Locate the cell with the specified text and output its [X, Y] center coordinate. 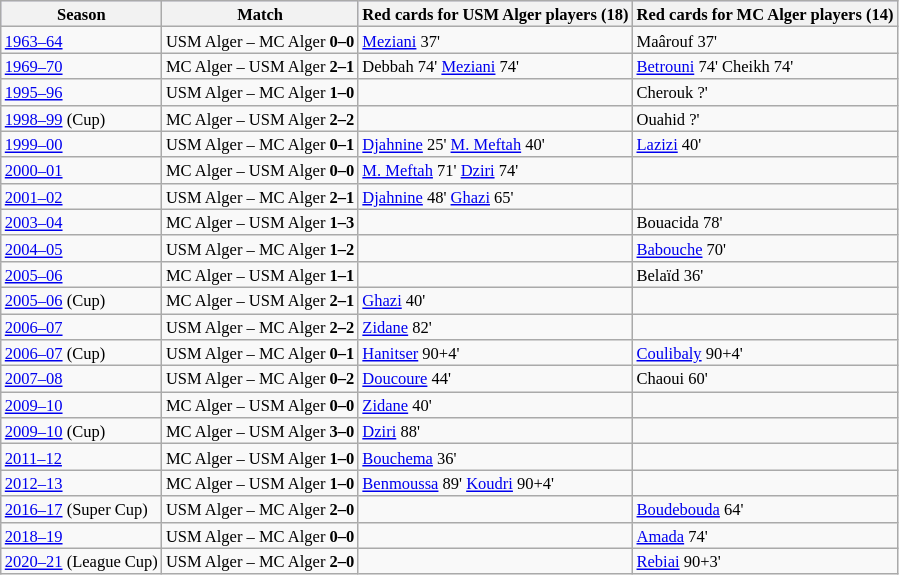
2020–21 (League Cup) [82, 561]
Season [82, 14]
Match [260, 14]
2001–02 [82, 196]
USM Alger – MC Alger 1–0 [260, 92]
Hanitser 90+4' [495, 353]
2007–08 [82, 379]
2000–01 [82, 170]
2016–17 (Super Cup) [82, 509]
Coulibaly 90+4' [764, 353]
MC Alger – USM Alger 1–1 [260, 274]
2006–07 (Cup) [82, 353]
Djahnine 25' M. Meftah 40' [495, 144]
2012–13 [82, 483]
Red cards for MC Alger players (14) [764, 14]
2018–19 [82, 535]
2004–05 [82, 248]
USM Alger – MC Alger 0–2 [260, 379]
1963–64 [82, 40]
Chaoui 60' [764, 379]
Debbah 74' Meziani 74' [495, 66]
Bouchema 36' [495, 457]
USM Alger – MC Alger 2–1 [260, 196]
Zidane 40' [495, 405]
Maârouf 37' [764, 40]
USM Alger – MC Alger 1–2 [260, 248]
Dziri 88' [495, 431]
Boudebouda 64' [764, 509]
2009–10 [82, 405]
MC Alger – USM Alger 1–3 [260, 222]
Ouahid ?' [764, 118]
USM Alger – MC Alger 2–2 [260, 327]
Rebiai 90+3' [764, 561]
Amada 74' [764, 535]
Benmoussa 89' Koudri 90+4' [495, 483]
Lazizi 40' [764, 144]
Cherouk ?' [764, 92]
Zidane 82' [495, 327]
2011–12 [82, 457]
2009–10 (Cup) [82, 431]
Belaïd 36' [764, 274]
1999–00 [82, 144]
Red cards for USM Alger players (18) [495, 14]
2006–07 [82, 327]
1995–96 [82, 92]
Djahnine 48' Ghazi 65' [495, 196]
1998–99 (Cup) [82, 118]
Bouacida 78' [764, 222]
Babouche 70' [764, 248]
2003–04 [82, 222]
2005–06 (Cup) [82, 300]
Ghazi 40' [495, 300]
M. Meftah 71' Dziri 74' [495, 170]
1969–70 [82, 66]
MC Alger – USM Alger 3–0 [260, 431]
Doucoure 44' [495, 379]
Meziani 37' [495, 40]
Betrouni 74' Cheikh 74' [764, 66]
2005–06 [82, 274]
MC Alger – USM Alger 2–2 [260, 118]
